Detect which cell encompasses the target text, then output its (X, Y) center coordinate. 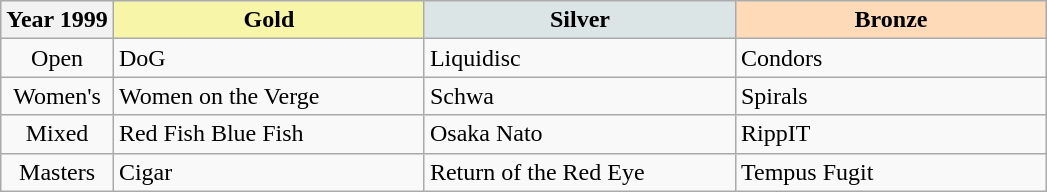
Gold (268, 20)
Bronze (890, 20)
Condors (890, 58)
Red Fish Blue Fish (268, 134)
Tempus Fugit (890, 172)
Spirals (890, 96)
RippIT (890, 134)
Return of the Red Eye (580, 172)
Schwa (580, 96)
Osaka Nato (580, 134)
Liquidisc (580, 58)
Silver (580, 20)
DoG (268, 58)
Year 1999 (58, 20)
Mixed (58, 134)
Cigar (268, 172)
Masters (58, 172)
Women's (58, 96)
Women on the Verge (268, 96)
Open (58, 58)
